Detect which cell encompasses the target text, then output its (X, Y) center coordinate. 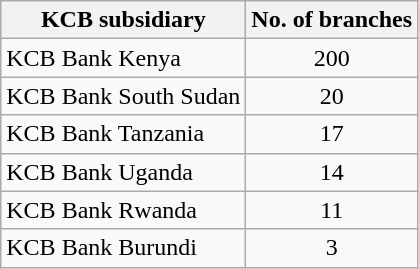
KCB Bank Tanzania (124, 134)
11 (332, 210)
KCB Bank Kenya (124, 58)
No. of branches (332, 20)
KCB Bank Burundi (124, 248)
KCB Bank Rwanda (124, 210)
KCB subsidiary (124, 20)
14 (332, 172)
3 (332, 248)
KCB Bank Uganda (124, 172)
KCB Bank South Sudan (124, 96)
17 (332, 134)
20 (332, 96)
200 (332, 58)
